Locate the cell with the specified text and output its (X, Y) center coordinate. 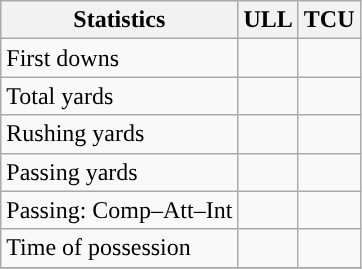
Rushing yards (120, 134)
TCU (329, 20)
First downs (120, 58)
Statistics (120, 20)
Time of possession (120, 248)
Passing: Comp–Att–Int (120, 210)
Passing yards (120, 172)
ULL (268, 20)
Total yards (120, 96)
